Extract the [X, Y] coordinate from the center of the cell holding the provided text.  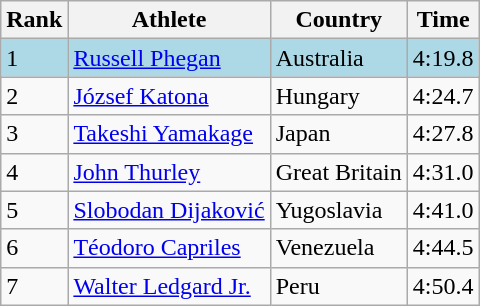
4 [34, 172]
4:44.5 [443, 248]
4:41.0 [443, 210]
John Thurley [169, 172]
Yugoslavia [338, 210]
4:50.4 [443, 286]
1 [34, 58]
Australia [338, 58]
Rank [34, 20]
Walter Ledgard Jr. [169, 286]
3 [34, 134]
Slobodan Dijaković [169, 210]
József Katona [169, 96]
6 [34, 248]
2 [34, 96]
Venezuela [338, 248]
Country [338, 20]
5 [34, 210]
Japan [338, 134]
4:27.8 [443, 134]
Téodoro Capriles [169, 248]
Hungary [338, 96]
Russell Phegan [169, 58]
Takeshi Yamakage [169, 134]
4:19.8 [443, 58]
4:24.7 [443, 96]
Athlete [169, 20]
Peru [338, 286]
Time [443, 20]
7 [34, 286]
Great Britain [338, 172]
4:31.0 [443, 172]
